Output the [x, y] coordinate of the center of the cell containing the given text.  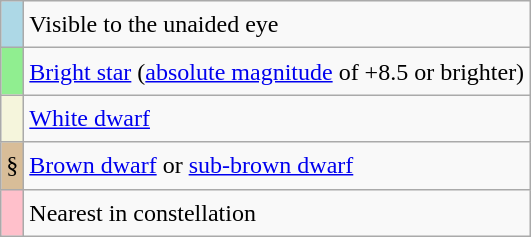
Brown dwarf or sub-brown dwarf [277, 166]
Visible to the unaided eye [277, 24]
Bright star (absolute magnitude of +8.5 or brighter) [277, 72]
§ [12, 166]
White dwarf [277, 118]
Nearest in constellation [277, 212]
